Extract the (x, y) coordinate from the center of the cell holding the provided text.  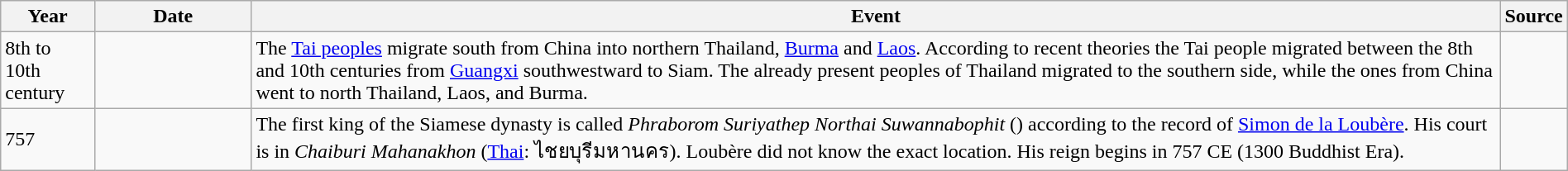
8th to 10th century (48, 70)
Date (172, 17)
Source (1533, 17)
Year (48, 17)
757 (48, 140)
Event (876, 17)
